Output the (X, Y) coordinate of the center of the cell containing the given text.  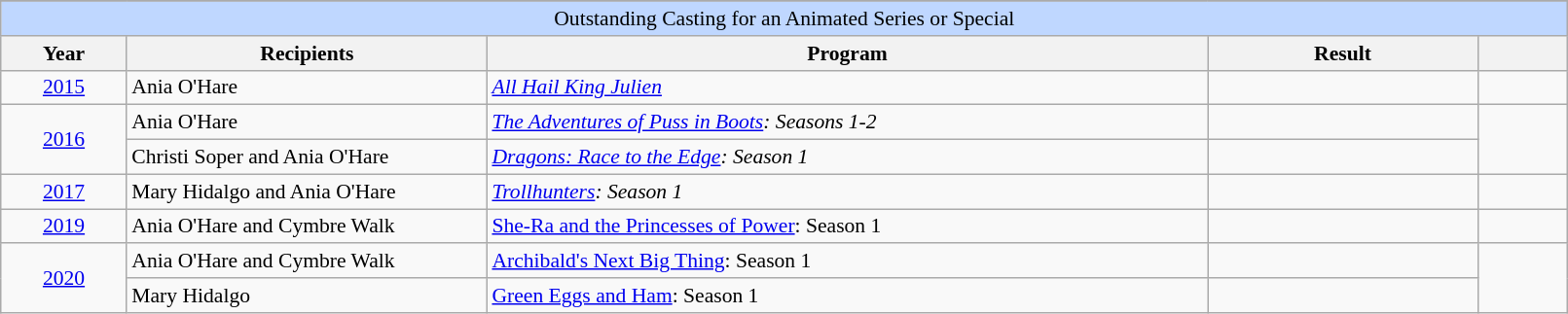
2019 (64, 227)
2016 (64, 140)
2015 (64, 87)
Green Eggs and Ham: Season 1 (847, 296)
Result (1343, 53)
Dragons: Race to the Edge: Season 1 (847, 157)
All Hail King Julien (847, 87)
2020 (64, 278)
2017 (64, 192)
Outstanding Casting for an Animated Series or Special (784, 18)
Trollhunters: Season 1 (847, 192)
Recipients (307, 53)
Christi Soper and Ania O'Hare (307, 157)
She-Ra and the Princesses of Power: Season 1 (847, 227)
The Adventures of Puss in Boots: Seasons 1-2 (847, 122)
Program (847, 53)
Archibald's Next Big Thing: Season 1 (847, 262)
Mary Hidalgo and Ania O'Hare (307, 192)
Year (64, 53)
Mary Hidalgo (307, 296)
